From the cell containing the given text, extract its center point as [x, y] coordinate. 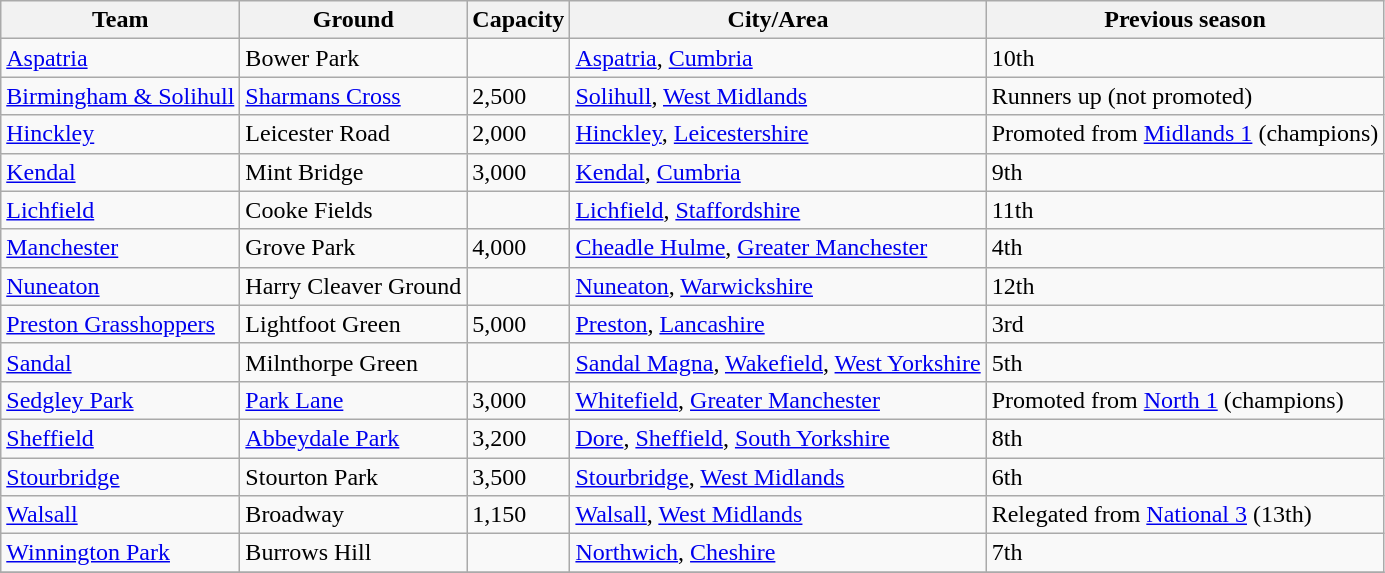
2,000 [518, 134]
1,150 [518, 515]
3rd [1185, 324]
Cooke Fields [354, 210]
Preston Grasshoppers [120, 324]
Mint Bridge [354, 172]
Dore, Sheffield, South Yorkshire [778, 438]
Abbeydale Park [354, 438]
Cheadle Hulme, Greater Manchester [778, 248]
Promoted from Midlands 1 (champions) [1185, 134]
Capacity [518, 20]
7th [1185, 553]
Promoted from North 1 (champions) [1185, 400]
Team [120, 20]
Manchester [120, 248]
Aspatria [120, 58]
4,000 [518, 248]
Northwich, Cheshire [778, 553]
Milnthorpe Green [354, 362]
Walsall, West Midlands [778, 515]
9th [1185, 172]
Sandal [120, 362]
Sheffield [120, 438]
Hinckley [120, 134]
Nuneaton [120, 286]
Harry Cleaver Ground [354, 286]
5,000 [518, 324]
Walsall [120, 515]
Aspatria, Cumbria [778, 58]
Preston, Lancashire [778, 324]
Runners up (not promoted) [1185, 96]
Leicester Road [354, 134]
Stourbridge, West Midlands [778, 477]
Park Lane [354, 400]
Burrows Hill [354, 553]
Sandal Magna, Wakefield, West Yorkshire [778, 362]
10th [1185, 58]
City/Area [778, 20]
Relegated from National 3 (13th) [1185, 515]
12th [1185, 286]
3,500 [518, 477]
11th [1185, 210]
Solihull, West Midlands [778, 96]
Kendal [120, 172]
8th [1185, 438]
Lichfield [120, 210]
2,500 [518, 96]
4th [1185, 248]
Winnington Park [120, 553]
Whitefield, Greater Manchester [778, 400]
Nuneaton, Warwickshire [778, 286]
Previous season [1185, 20]
Sharmans Cross [354, 96]
6th [1185, 477]
3,200 [518, 438]
Hinckley, Leicestershire [778, 134]
Stourton Park [354, 477]
Sedgley Park [120, 400]
Stourbridge [120, 477]
Ground [354, 20]
Broadway [354, 515]
Bower Park [354, 58]
Kendal, Cumbria [778, 172]
Lichfield, Staffordshire [778, 210]
Lightfoot Green [354, 324]
Grove Park [354, 248]
5th [1185, 362]
Birmingham & Solihull [120, 96]
